Determine the (X, Y) coordinate at the center of the cell enclosing the given text.  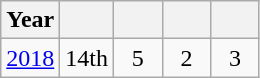
5 (138, 58)
14th (87, 58)
Year (30, 20)
3 (236, 58)
2018 (30, 58)
2 (186, 58)
